For the text-containing cell, return its midpoint in [x, y] coordinate format. 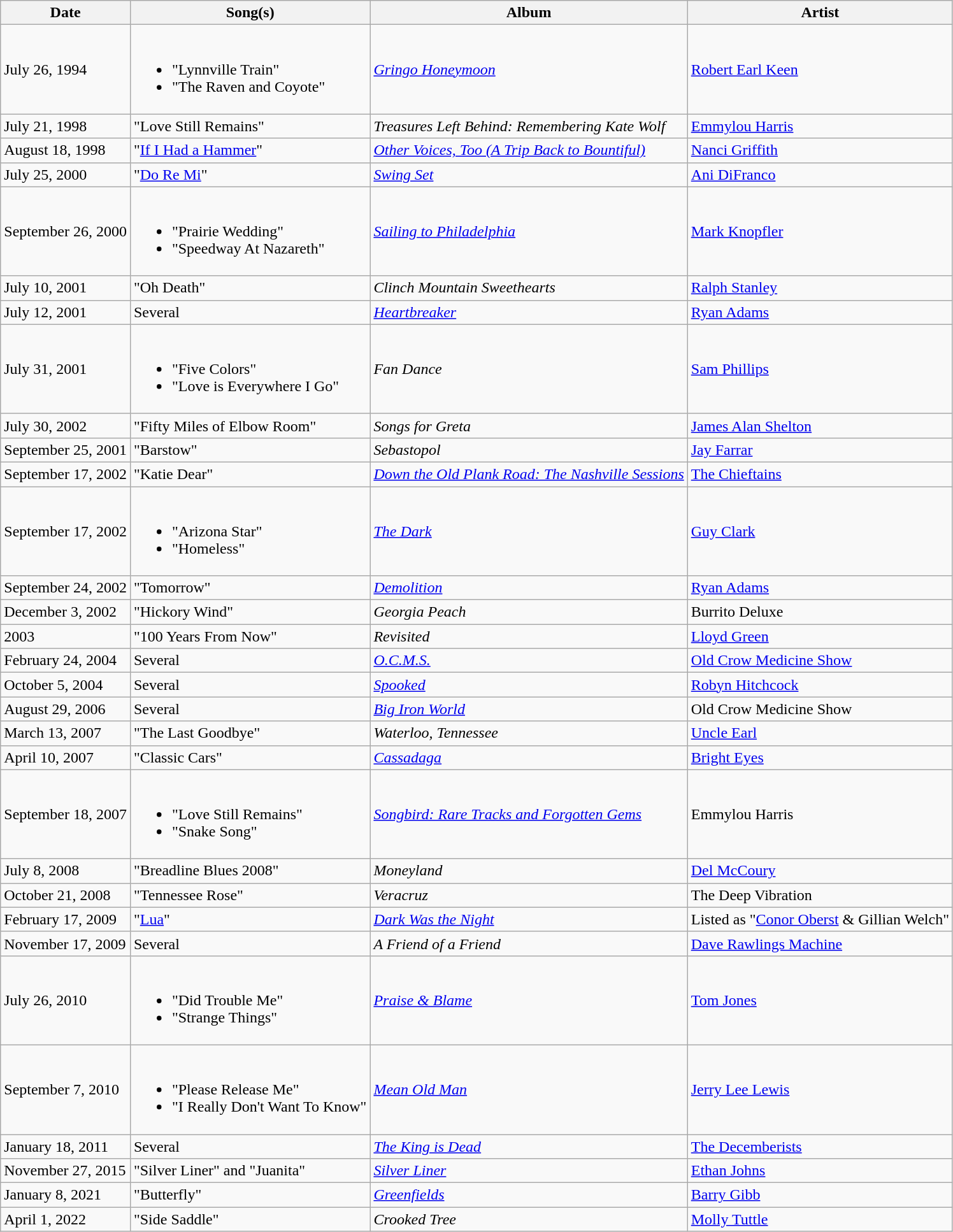
Mark Knopfler [820, 231]
2003 [66, 636]
"Butterfly" [250, 1195]
July 21, 1998 [66, 126]
The Deep Vibration [820, 895]
Molly Tuttle [820, 1219]
"Breadline Blues 2008" [250, 871]
"Barstow" [250, 450]
James Alan Shelton [820, 426]
Sebastopol [529, 450]
September 25, 2001 [66, 450]
Album [529, 13]
July 10, 2001 [66, 288]
Clinch Mountain Sweethearts [529, 288]
"Oh Death" [250, 288]
The Dark [529, 531]
September 24, 2002 [66, 588]
Song(s) [250, 13]
Greenfields [529, 1195]
Crooked Tree [529, 1219]
August 29, 2006 [66, 709]
September 7, 2010 [66, 1089]
April 10, 2007 [66, 757]
"Side Saddle" [250, 1219]
Veracruz [529, 895]
"The Last Goodbye" [250, 733]
Swing Set [529, 175]
Dark Was the Night [529, 919]
"Lynnville Train""The Raven and Coyote" [250, 69]
Waterloo, Tennessee [529, 733]
"Tomorrow" [250, 588]
"Love Still Remains" [250, 126]
September 26, 2000 [66, 231]
Heartbreaker [529, 312]
"Hickory Wind" [250, 612]
Sam Phillips [820, 369]
Uncle Earl [820, 733]
July 31, 2001 [66, 369]
Robyn Hitchcock [820, 685]
Georgia Peach [529, 612]
"Lua" [250, 919]
"Arizona Star""Homeless" [250, 531]
March 13, 2007 [66, 733]
Guy Clark [820, 531]
July 26, 1994 [66, 69]
"Classic Cars" [250, 757]
Jerry Lee Lewis [820, 1089]
August 18, 1998 [66, 150]
Del McCoury [820, 871]
A Friend of a Friend [529, 943]
November 27, 2015 [66, 1171]
"100 Years From Now" [250, 636]
April 1, 2022 [66, 1219]
Listed as "Conor Oberst & Gillian Welch" [820, 919]
Fan Dance [529, 369]
July 25, 2000 [66, 175]
Other Voices, Too (A Trip Back to Bountiful) [529, 150]
The Decemberists [820, 1146]
"Please Release Me""I Really Don't Want To Know" [250, 1089]
Sailing to Philadelphia [529, 231]
December 3, 2002 [66, 612]
Songbird: Rare Tracks and Forgotten Gems [529, 814]
Demolition [529, 588]
"Silver Liner" and "Juanita" [250, 1171]
Robert Earl Keen [820, 69]
O.C.M.S. [529, 661]
Spooked [529, 685]
"Five Colors""Love is Everywhere I Go" [250, 369]
November 17, 2009 [66, 943]
Moneyland [529, 871]
July 8, 2008 [66, 871]
Ralph Stanley [820, 288]
Nanci Griffith [820, 150]
"Prairie Wedding""Speedway At Nazareth" [250, 231]
October 21, 2008 [66, 895]
"Love Still Remains""Snake Song" [250, 814]
Down the Old Plank Road: The Nashville Sessions [529, 474]
Big Iron World [529, 709]
The King is Dead [529, 1146]
Date [66, 13]
February 17, 2009 [66, 919]
February 24, 2004 [66, 661]
Ani DiFranco [820, 175]
January 18, 2011 [66, 1146]
Treasures Left Behind: Remembering Kate Wolf [529, 126]
Gringo Honeymoon [529, 69]
Cassadaga [529, 757]
"If I Had a Hammer" [250, 150]
Praise & Blame [529, 1000]
Tom Jones [820, 1000]
Dave Rawlings Machine [820, 943]
"Fifty Miles of Elbow Room" [250, 426]
Mean Old Man [529, 1089]
Songs for Greta [529, 426]
Barry Gibb [820, 1195]
"Do Re Mi" [250, 175]
Jay Farrar [820, 450]
"Tennessee Rose" [250, 895]
Lloyd Green [820, 636]
September 18, 2007 [66, 814]
Burrito Deluxe [820, 612]
Silver Liner [529, 1171]
Ethan Johns [820, 1171]
July 30, 2002 [66, 426]
Bright Eyes [820, 757]
Artist [820, 13]
"Did Trouble Me""Strange Things" [250, 1000]
October 5, 2004 [66, 685]
The Chieftains [820, 474]
July 26, 2010 [66, 1000]
"Katie Dear" [250, 474]
Revisited [529, 636]
July 12, 2001 [66, 312]
January 8, 2021 [66, 1195]
